Return (X, Y) of the center of cell containing provided text 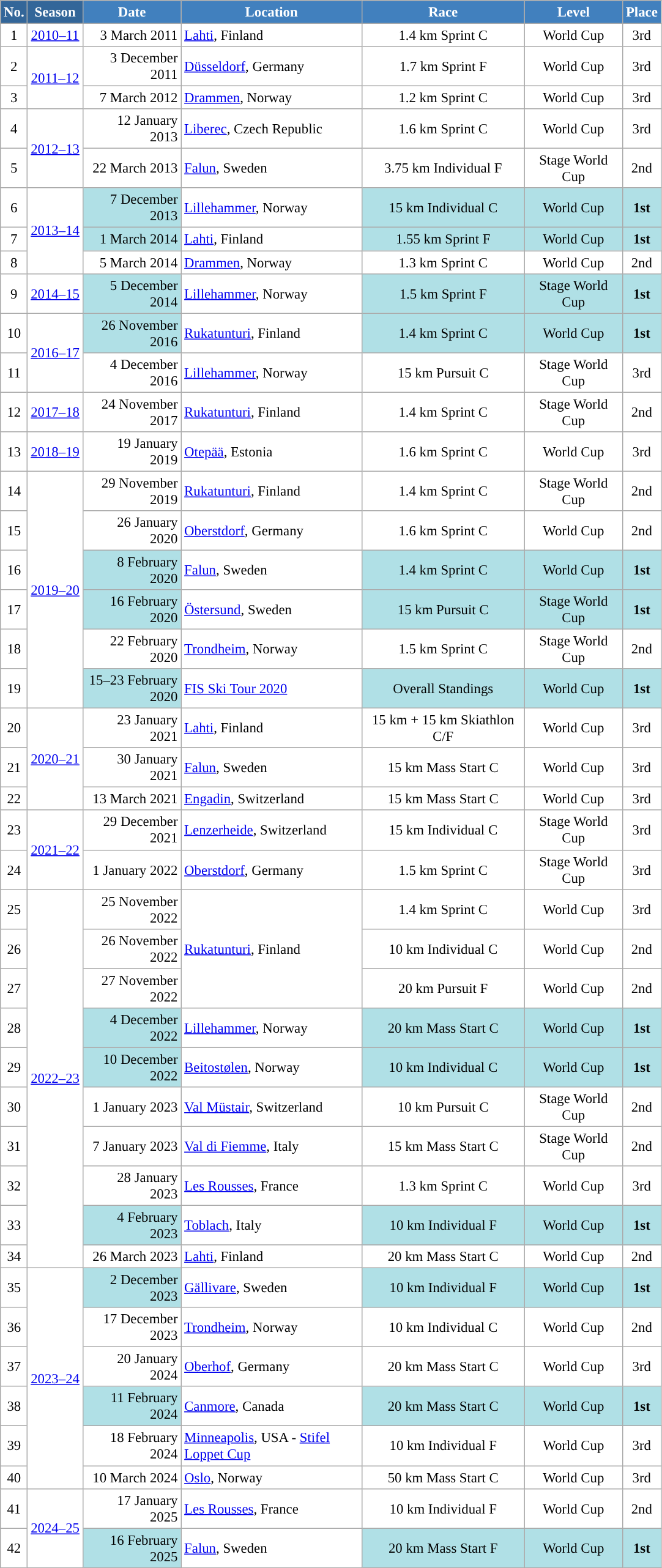
Engadin, Switzerland (272, 799)
20 km Pursuit F (443, 989)
5 (14, 169)
14 (14, 491)
12 January 2013 (132, 128)
30 (14, 1107)
37 (14, 1367)
2016–17 (55, 352)
7 March 2012 (132, 98)
13 (14, 451)
2022–23 (55, 1079)
33 (14, 1226)
4 December 2016 (132, 372)
Date (132, 12)
24 November 2017 (132, 412)
Location (272, 12)
26 (14, 948)
Val Müstair, Switzerland (272, 1107)
4 December 2022 (132, 1028)
Season (55, 12)
42 (14, 1548)
Gällivare, Sweden (272, 1288)
28 (14, 1028)
1 January 2022 (132, 870)
3 March 2011 (132, 35)
2018–19 (55, 451)
Liberec, Czech Republic (272, 128)
18 February 2024 (132, 1446)
10 December 2022 (132, 1067)
9 (14, 294)
2014–15 (55, 294)
34 (14, 1257)
11 February 2024 (132, 1406)
25 November 2022 (132, 909)
17 (14, 609)
8 (14, 262)
16 February 2020 (132, 609)
10 March 2024 (132, 1477)
Otepää, Estonia (272, 451)
26 November 2016 (132, 333)
7 December 2013 (132, 208)
2 December 2023 (132, 1288)
39 (14, 1446)
2012–13 (55, 148)
16 February 2025 (132, 1548)
50 km Mass Start C (443, 1477)
Oslo, Norway (272, 1477)
Race (443, 12)
24 (14, 870)
7 January 2023 (132, 1146)
11 (14, 372)
17 January 2025 (132, 1509)
Lenzerheide, Switzerland (272, 831)
2023–24 (55, 1379)
1.2 km Sprint C (443, 98)
1 January 2023 (132, 1107)
2010–11 (55, 35)
4 February 2023 (132, 1226)
12 (14, 412)
Düsseldorf, Germany (272, 66)
30 January 2021 (132, 767)
Minneapolis, USA - Stifel Loppet Cup (272, 1446)
20 km Mass Start F (443, 1548)
22 March 2013 (132, 169)
40 (14, 1477)
FIS Ski Tour 2020 (272, 689)
2 (14, 66)
1.55 km Sprint F (443, 239)
16 (14, 570)
15 (14, 531)
7 (14, 239)
41 (14, 1509)
2019–20 (55, 590)
Overall Standings (443, 689)
10 km Pursuit C (443, 1107)
20 January 2024 (132, 1367)
Canmore, Canada (272, 1406)
2024–25 (55, 1528)
3 (14, 98)
Beitostølen, Norway (272, 1067)
32 (14, 1186)
21 (14, 767)
23 January 2021 (132, 728)
31 (14, 1146)
10 (14, 333)
26 March 2023 (132, 1257)
36 (14, 1328)
22 February 2020 (132, 650)
4 (14, 128)
Level (574, 12)
Place (642, 12)
17 December 2023 (132, 1328)
3 December 2011 (132, 66)
19 (14, 689)
13 March 2021 (132, 799)
Val di Fiemme, Italy (272, 1146)
2020–21 (55, 760)
1.5 km Sprint F (443, 294)
Toblach, Italy (272, 1226)
2011–12 (55, 78)
28 January 2023 (132, 1186)
5 March 2014 (132, 262)
19 January 2019 (132, 451)
1.7 km Sprint F (443, 66)
6 (14, 208)
27 (14, 989)
No. (14, 12)
20 (14, 728)
1 March 2014 (132, 239)
Oberhof, Germany (272, 1367)
2021–22 (55, 850)
2013–14 (55, 231)
1 (14, 35)
18 (14, 650)
25 (14, 909)
35 (14, 1288)
29 December 2021 (132, 831)
23 (14, 831)
8 February 2020 (132, 570)
5 December 2014 (132, 294)
27 November 2022 (132, 989)
29 (14, 1067)
26 January 2020 (132, 531)
26 November 2022 (132, 948)
Östersund, Sweden (272, 609)
2017–18 (55, 412)
38 (14, 1406)
3.75 km Individual F (443, 169)
15 km + 15 km Skiathlon C/F (443, 728)
15–23 February 2020 (132, 689)
29 November 2019 (132, 491)
22 (14, 799)
